Return the (x, y) coordinate for the center point of the cell that contains the specified text.  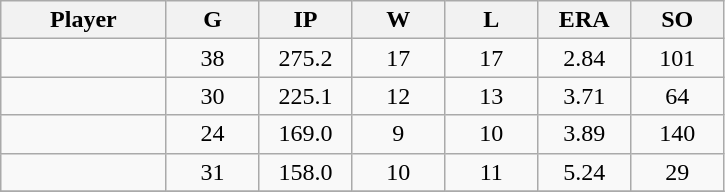
24 (212, 134)
2.84 (584, 58)
29 (678, 172)
Player (84, 20)
13 (492, 96)
3.89 (584, 134)
101 (678, 58)
64 (678, 96)
3.71 (584, 96)
169.0 (306, 134)
L (492, 20)
ERA (584, 20)
IP (306, 20)
140 (678, 134)
31 (212, 172)
SO (678, 20)
11 (492, 172)
G (212, 20)
9 (398, 134)
225.1 (306, 96)
275.2 (306, 58)
W (398, 20)
30 (212, 96)
12 (398, 96)
38 (212, 58)
158.0 (306, 172)
5.24 (584, 172)
